Capture the cell that displays the provided text and extract its [X, Y] central coordinate. 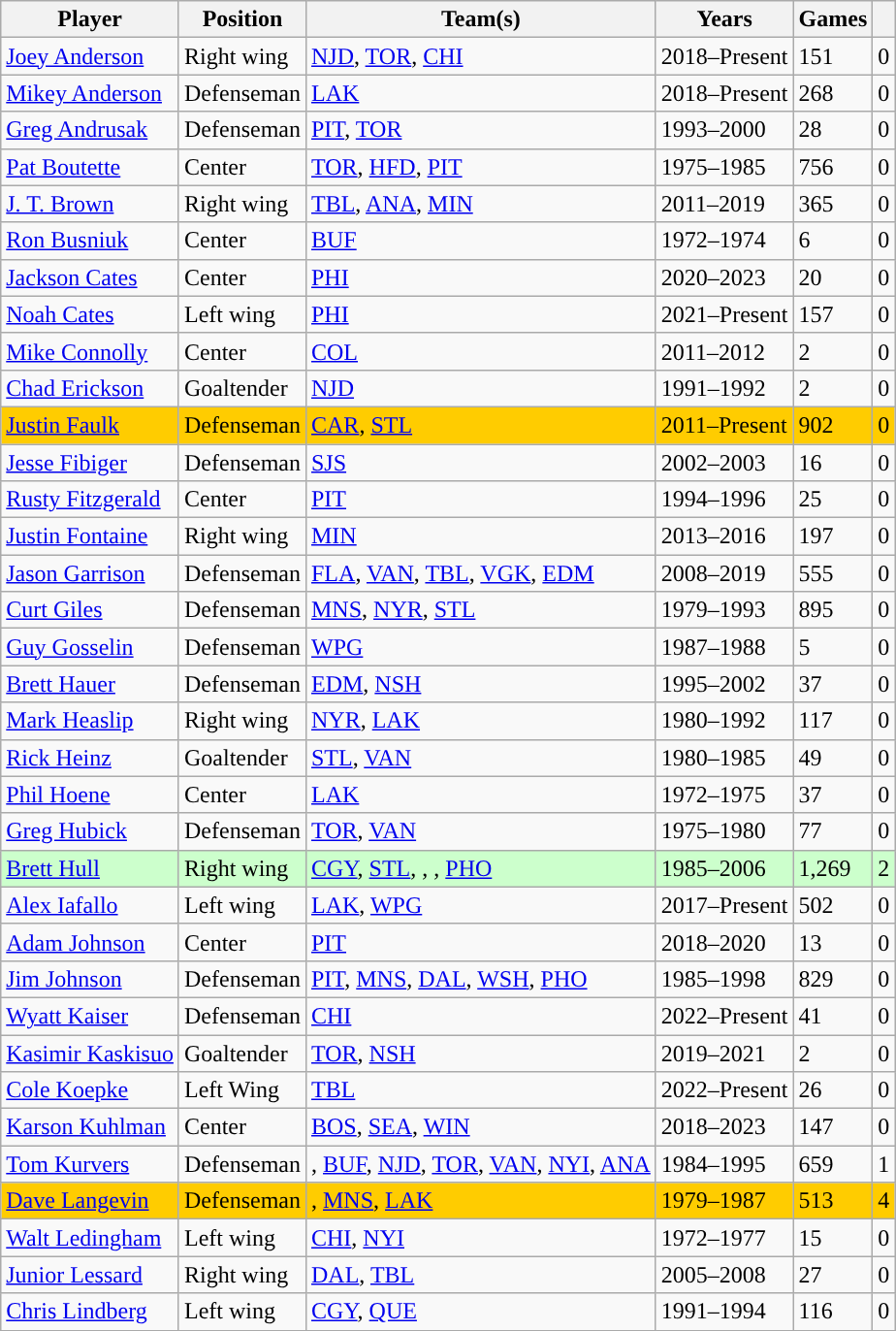
151 [833, 56]
Cole Koepke [90, 1090]
BOS, SEA, WIN [481, 1127]
197 [833, 536]
1972–1975 [724, 795]
TOR, HFD, PIT [481, 167]
Adam Johnson [90, 942]
Wyatt Kaiser [90, 1016]
NJD, TOR, CHI [481, 56]
1987–1988 [724, 647]
SJS [481, 463]
28 [833, 130]
268 [833, 93]
CGY, STL, , , PHO [481, 868]
TBL [481, 1090]
27 [833, 1275]
2008–2019 [724, 573]
2002–2003 [724, 463]
1991–1994 [724, 1312]
CGY, QUE [481, 1312]
902 [833, 425]
Kasimir Kaskisuo [90, 1053]
WPG [481, 647]
25 [833, 500]
EDM, NSH [481, 684]
117 [833, 721]
2018–2020 [724, 942]
Brett Hauer [90, 684]
41 [833, 1016]
NYR, LAK [481, 721]
BUF [481, 241]
CHI [481, 1016]
4 [884, 1201]
1979–1993 [724, 610]
895 [833, 610]
Alex Iafallo [90, 905]
2017–Present [724, 905]
Mark Heaslip [90, 721]
Pat Boutette [90, 167]
16 [833, 463]
1972–1977 [724, 1238]
1979–1987 [724, 1201]
Noah Cates [90, 314]
1972–1974 [724, 241]
TOR, VAN [481, 831]
829 [833, 979]
Mikey Anderson [90, 93]
Ron Busniuk [90, 241]
Karson Kuhlman [90, 1127]
2019–2021 [724, 1053]
2005–2008 [724, 1275]
PIT, TOR [481, 130]
Mike Connolly [90, 351]
1994–1996 [724, 500]
555 [833, 573]
2020–2023 [724, 277]
Chris Lindberg [90, 1312]
PIT, MNS, DAL, WSH, PHO [481, 979]
1980–1985 [724, 758]
DAL, TBL [481, 1275]
, MNS, LAK [481, 1201]
49 [833, 758]
Junior Lessard [90, 1275]
756 [833, 167]
77 [833, 831]
NJD [481, 388]
20 [833, 277]
Dave Langevin [90, 1201]
157 [833, 314]
2018–2023 [724, 1127]
502 [833, 905]
659 [833, 1164]
147 [833, 1127]
Phil Hoene [90, 795]
Greg Hubick [90, 831]
Jason Garrison [90, 573]
Jesse Fibiger [90, 463]
Left Wing [242, 1090]
Greg Andrusak [90, 130]
1985–2006 [724, 868]
Guy Gosselin [90, 647]
365 [833, 204]
6 [833, 241]
J. T. Brown [90, 204]
1 [884, 1164]
TBL, ANA, MIN [481, 204]
Team(s) [481, 19]
Jackson Cates [90, 277]
TOR, NSH [481, 1053]
CHI, NYI [481, 1238]
Rusty Fitzgerald [90, 500]
Position [242, 19]
26 [833, 1090]
STL, VAN [481, 758]
2011–2019 [724, 204]
1991–1992 [724, 388]
1975–1980 [724, 831]
1,269 [833, 868]
5 [833, 647]
LAK, WPG [481, 905]
1984–1995 [724, 1164]
Games [833, 19]
13 [833, 942]
2011–Present [724, 425]
Player [90, 19]
Justin Faulk [90, 425]
COL [481, 351]
Brett Hull [90, 868]
116 [833, 1312]
FLA, VAN, TBL, VGK, EDM [481, 573]
2011–2012 [724, 351]
, BUF, NJD, TOR, VAN, NYI, ANA [481, 1164]
1995–2002 [724, 684]
Jim Johnson [90, 979]
Walt Ledingham [90, 1238]
Curt Giles [90, 610]
Years [724, 19]
2021–Present [724, 314]
2013–2016 [724, 536]
Rick Heinz [90, 758]
1985–1998 [724, 979]
MIN [481, 536]
CAR, STL [481, 425]
Tom Kurvers [90, 1164]
Justin Fontaine [90, 536]
1975–1985 [724, 167]
Chad Erickson [90, 388]
MNS, NYR, STL [481, 610]
1993–2000 [724, 130]
1980–1992 [724, 721]
513 [833, 1201]
15 [833, 1238]
Joey Anderson [90, 56]
